Return the (x, y) coordinate for the center point of the cell that contains the specified text.  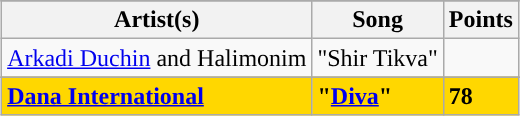
Arkadi Duchin and Halimonim (157, 58)
Dana International (157, 96)
"Diva" (378, 96)
Points (480, 20)
"Shir Tikva" (378, 58)
Song (378, 20)
Artist(s) (157, 20)
78 (480, 96)
